Provide the (X, Y) coordinate of the cell's center where the given text is located.  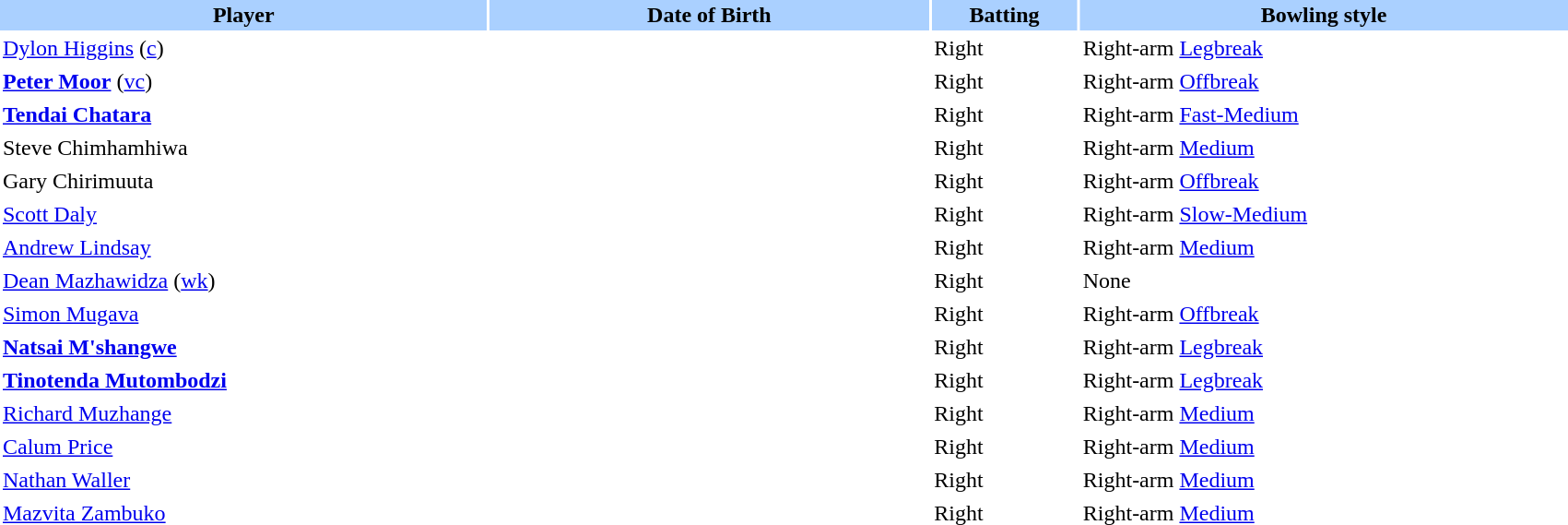
Batting (1005, 15)
Natsai M'shangwe (243, 347)
Dylon Higgins (c) (243, 48)
Peter Moor (vc) (243, 81)
Gary Chirimuuta (243, 181)
Nathan Waller (243, 480)
Tendai Chatara (243, 114)
Date of Birth (710, 15)
Dean Mazhawidza (wk) (243, 280)
Scott Daly (243, 214)
Player (243, 15)
Tinotenda Mutombodzi (243, 380)
None (1324, 280)
Right-arm Slow-Medium (1324, 214)
Calum Price (243, 447)
Right-arm Fast-Medium (1324, 114)
Bowling style (1324, 15)
Simon Mugava (243, 314)
Andrew Lindsay (243, 247)
Richard Muzhange (243, 413)
Steve Chimhamhiwa (243, 148)
